Capture the cell that displays the provided text and extract its [x, y] central coordinate. 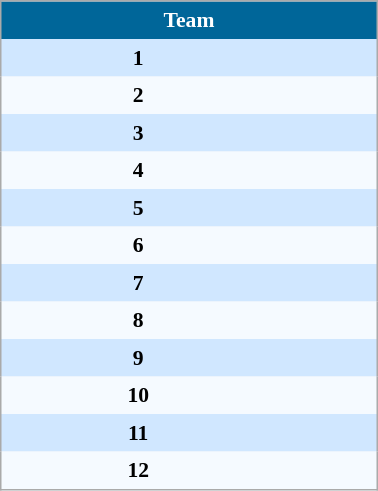
2 [138, 95]
3 [138, 133]
4 [138, 171]
5 [138, 208]
9 [138, 358]
1 [138, 58]
Team [189, 20]
6 [138, 245]
12 [138, 471]
7 [138, 283]
8 [138, 321]
11 [138, 433]
10 [138, 395]
